Identify which cell holds the provided text, then report its (x, y) central coordinate. 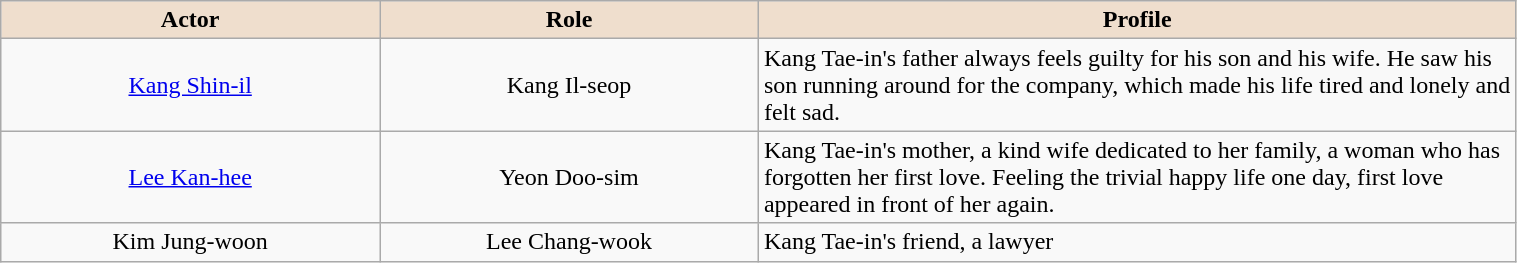
Lee Kan-hee (190, 177)
Yeon Doo-sim (570, 177)
Profile (1137, 20)
Kang Tae-in's friend, a lawyer (1137, 242)
Role (570, 20)
Lee Chang-wook (570, 242)
Kim Jung-woon (190, 242)
Actor (190, 20)
Kang Shin-il (190, 85)
Kang Il-seop (570, 85)
